Pinpoint the cell where the given text exists, returning its [x, y] midpoint coordinate. 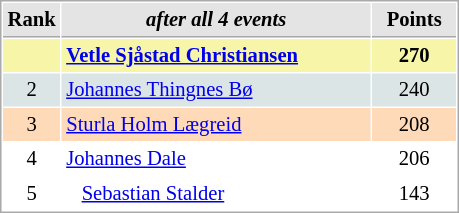
5 [32, 194]
3 [32, 124]
Rank [32, 20]
4 [32, 158]
143 [414, 194]
2 [32, 90]
270 [414, 56]
206 [414, 158]
Johannes Thingnes Bø [216, 90]
240 [414, 90]
208 [414, 124]
Sebastian Stalder [216, 194]
Points [414, 20]
Vetle Sjåstad Christiansen [216, 56]
Johannes Dale [216, 158]
Sturla Holm Lægreid [216, 124]
after all 4 events [216, 20]
